Identify which cell holds the provided text, then report its (x, y) central coordinate. 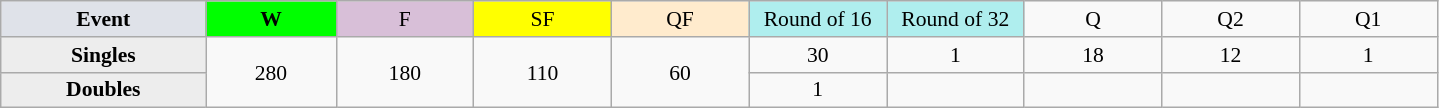
SF (543, 19)
Round of 32 (955, 19)
60 (680, 72)
Doubles (104, 90)
F (405, 19)
QF (680, 19)
W (271, 19)
12 (1231, 55)
180 (405, 72)
Singles (104, 55)
18 (1093, 55)
30 (818, 55)
Q (1093, 19)
Round of 16 (818, 19)
110 (543, 72)
Q1 (1368, 19)
Q2 (1231, 19)
Event (104, 19)
280 (271, 72)
